Identify which cell holds the provided text, then report its (x, y) central coordinate. 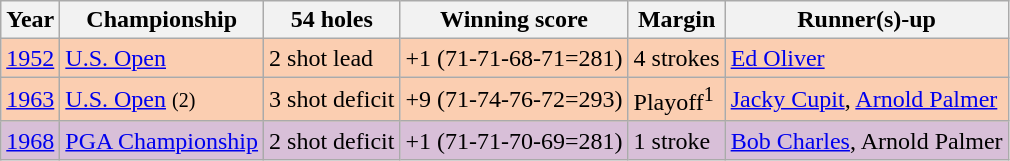
Year (30, 20)
PGA Championship (162, 140)
Margin (676, 20)
Winning score (514, 20)
+1 (71-71-70-69=281) (514, 140)
2 shot lead (332, 58)
1963 (30, 100)
4 strokes (676, 58)
+9 (71-74-76-72=293) (514, 100)
U.S. Open (162, 58)
54 holes (332, 20)
1 stroke (676, 140)
3 shot deficit (332, 100)
2 shot deficit (332, 140)
Ed Oliver (866, 58)
Runner(s)-up (866, 20)
U.S. Open (2) (162, 100)
Bob Charles, Arnold Palmer (866, 140)
1952 (30, 58)
Jacky Cupit, Arnold Palmer (866, 100)
1968 (30, 140)
Playoff1 (676, 100)
+1 (71-71-68-71=281) (514, 58)
Championship (162, 20)
